Find where the given text appears and provide that cell's center as (X, Y) coordinate. 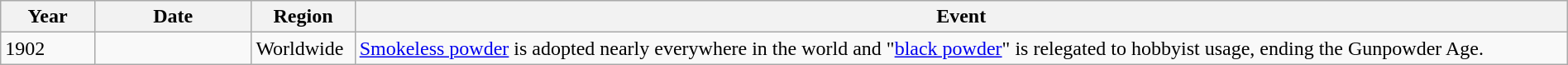
Event (961, 17)
Smokeless powder is adopted nearly everywhere in the world and "black powder" is relegated to hobbyist usage, ending the Gunpowder Age. (961, 48)
Worldwide (303, 48)
Date (172, 17)
1902 (48, 48)
Region (303, 17)
Year (48, 17)
